Capture the cell that displays the provided text and extract its (X, Y) central coordinate. 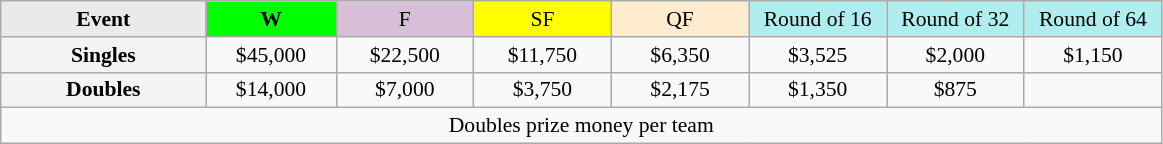
$875 (955, 90)
$45,000 (271, 55)
Singles (104, 55)
$3,525 (818, 55)
W (271, 19)
$2,000 (955, 55)
$22,500 (405, 55)
Event (104, 19)
SF (543, 19)
$3,750 (543, 90)
$1,150 (1093, 55)
Round of 16 (818, 19)
$14,000 (271, 90)
Round of 32 (955, 19)
F (405, 19)
Round of 64 (1093, 19)
$11,750 (543, 55)
Doubles (104, 90)
$1,350 (818, 90)
QF (680, 19)
Doubles prize money per team (582, 126)
$7,000 (405, 90)
$6,350 (680, 55)
$2,175 (680, 90)
